Provide the [x, y] coordinate of the cell's center where the given text is located.  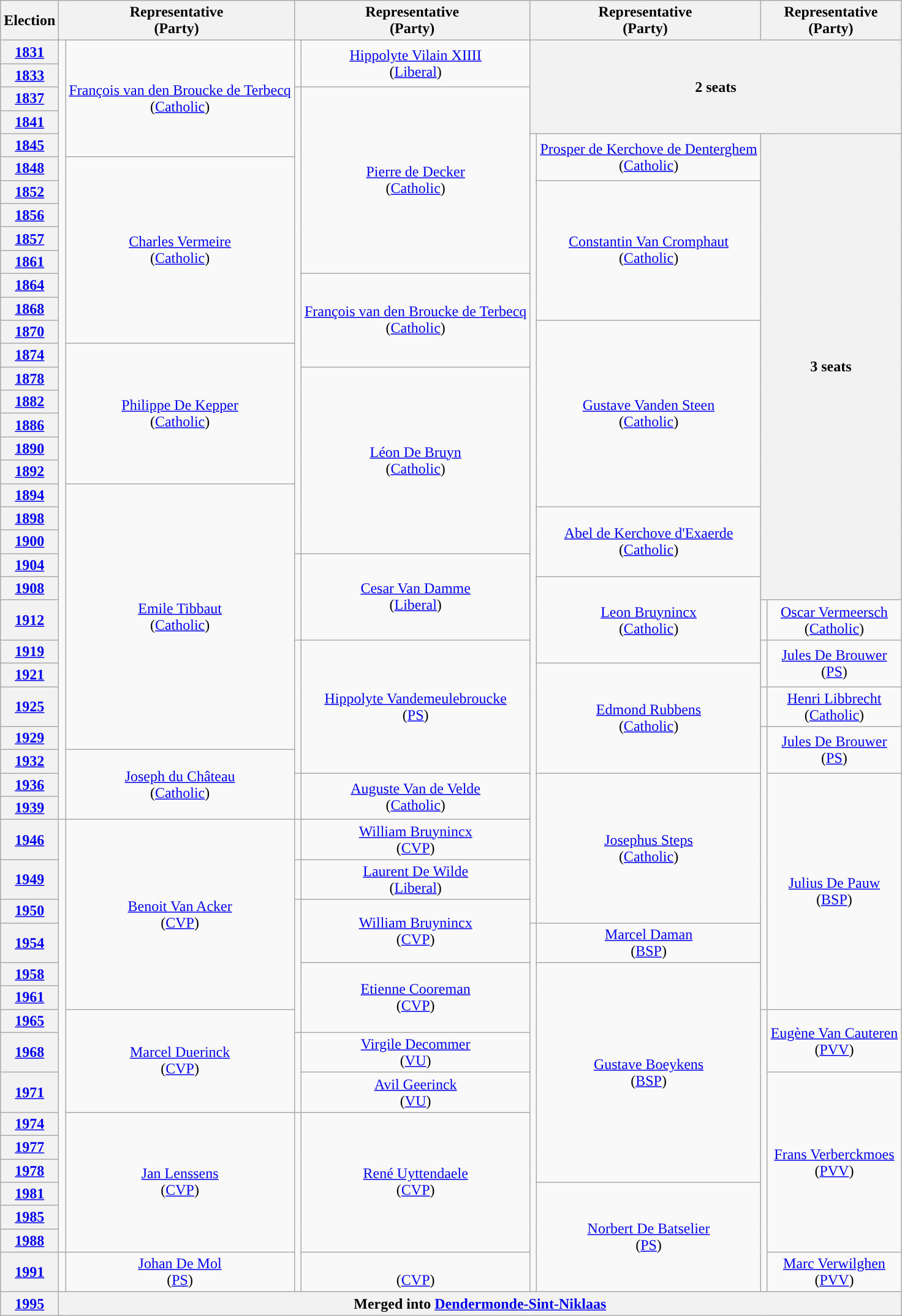
Avil Geerinck(VU) [415, 1092]
1833 [29, 75]
1919 [29, 651]
Henri Libbrecht(Catholic) [835, 706]
1939 [29, 808]
Merged into Dendermonde-Sint-Niklaas [480, 1304]
Gustave Boeykens(BSP) [648, 1072]
Etienne Cooreman(CVP) [415, 997]
Laurent De Wilde(Liberal) [415, 880]
3 seats [831, 366]
1890 [29, 448]
Frans Verberckmoes(PVV) [835, 1162]
Election [29, 21]
1968 [29, 1053]
1892 [29, 472]
1837 [29, 99]
Gustave Vanden Steen(Catholic) [648, 414]
Constantin Van Cromphaut(Catholic) [648, 250]
1864 [29, 285]
1949 [29, 880]
1929 [29, 738]
Hippolyte Vandemeulebroucke(PS) [415, 706]
1974 [29, 1124]
Edmond Rubbens(Catholic) [648, 718]
1841 [29, 122]
1894 [29, 495]
Marc Verwilghen(PVV) [835, 1272]
Norbert De Batselier(PS) [648, 1238]
1978 [29, 1171]
1946 [29, 839]
Pierre de Decker(Catholic) [415, 180]
1965 [29, 1021]
1882 [29, 402]
Marcel Daman(BSP) [648, 942]
Eugène Van Cauteren(PVV) [835, 1040]
1861 [29, 262]
René Uyttendaele(CVP) [415, 1182]
1886 [29, 425]
(CVP) [415, 1272]
1958 [29, 974]
Philippe De Kepper(Catholic) [180, 414]
Emile Tibbaut(Catholic) [180, 616]
1950 [29, 911]
1921 [29, 675]
Cesar Van Damme(Liberal) [415, 597]
Marcel Duerinck(CVP) [180, 1061]
1856 [29, 215]
Jan Lenssens(CVP) [180, 1182]
1925 [29, 706]
1852 [29, 192]
1900 [29, 542]
1908 [29, 588]
1961 [29, 997]
1954 [29, 942]
1932 [29, 762]
1868 [29, 308]
Virgile Decommer(VU) [415, 1053]
1991 [29, 1272]
1845 [29, 145]
1898 [29, 518]
1981 [29, 1194]
1995 [29, 1304]
1848 [29, 168]
1878 [29, 379]
1857 [29, 238]
Julius De Pauw(BSP) [835, 891]
Johan De Mol(PS) [180, 1272]
1985 [29, 1217]
Léon De Bruyn(Catholic) [415, 460]
Prosper de Kerchove de Denterghem(Catholic) [648, 157]
Charles Vermeire(Catholic) [180, 250]
Benoit Van Acker(CVP) [180, 914]
1971 [29, 1092]
1988 [29, 1241]
Auguste Van de Velde(Catholic) [415, 796]
1870 [29, 332]
2 seats [716, 87]
1912 [29, 620]
1904 [29, 565]
Leon Bruynincx(Catholic) [648, 620]
Oscar Vermeersch(Catholic) [835, 620]
1831 [29, 52]
1874 [29, 355]
Hippolyte Vilain XIIII(Liberal) [415, 64]
1936 [29, 785]
1977 [29, 1147]
Joseph du Château(Catholic) [180, 785]
Josephus Steps(Catholic) [648, 848]
Abel de Kerchove d'Exaerde(Catholic) [648, 542]
